From the cell containing the given text, extract its center point as [X, Y] coordinate. 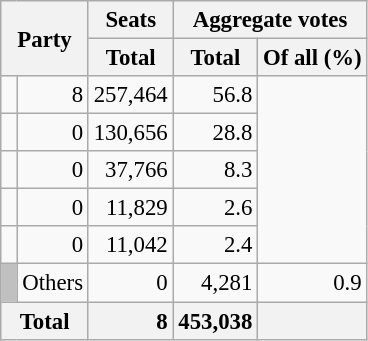
56.8 [216, 95]
257,464 [130, 95]
11,042 [130, 245]
453,038 [216, 321]
8.3 [216, 170]
Of all (%) [312, 58]
Party [45, 38]
37,766 [130, 170]
2.4 [216, 245]
0.9 [312, 283]
130,656 [130, 133]
Aggregate votes [270, 20]
Seats [130, 20]
28.8 [216, 133]
Others [52, 283]
11,829 [130, 208]
2.6 [216, 208]
4,281 [216, 283]
